Extract the (X, Y) coordinate from the center of the cell holding the provided text.  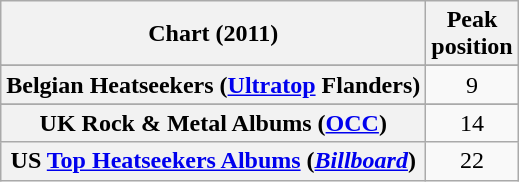
22 (472, 161)
Peakposition (472, 34)
9 (472, 85)
US Top Heatseekers Albums (Billboard) (214, 161)
UK Rock & Metal Albums (OCC) (214, 123)
Belgian Heatseekers (Ultratop Flanders) (214, 85)
14 (472, 123)
Chart (2011) (214, 34)
